Identify which cell holds the provided text, then report its [x, y] central coordinate. 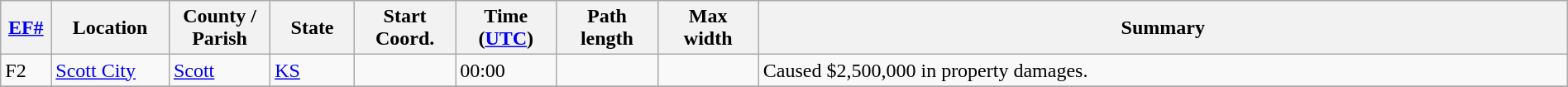
Path length [607, 28]
Max width [708, 28]
F2 [26, 70]
County / Parish [219, 28]
Scott City [111, 70]
Time (UTC) [506, 28]
Caused $2,500,000 in property damages. [1163, 70]
00:00 [506, 70]
EF# [26, 28]
Start Coord. [404, 28]
Scott [219, 70]
Location [111, 28]
Summary [1163, 28]
KS [313, 70]
State [313, 28]
